Detect which cell encompasses the target text, then output its (x, y) center coordinate. 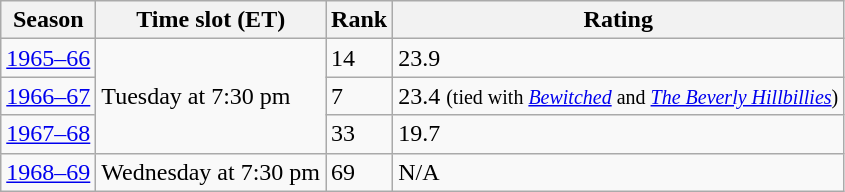
1965–66 (48, 58)
19.7 (618, 134)
Season (48, 20)
23.4 (tied with Bewitched and The Beverly Hillbillies) (618, 96)
Time slot (ET) (211, 20)
69 (360, 172)
Tuesday at 7:30 pm (211, 96)
1968–69 (48, 172)
14 (360, 58)
23.9 (618, 58)
7 (360, 96)
Rating (618, 20)
N/A (618, 172)
Wednesday at 7:30 pm (211, 172)
33 (360, 134)
1966–67 (48, 96)
Rank (360, 20)
1967–68 (48, 134)
